From the cell containing the given text, extract its center point as (X, Y) coordinate. 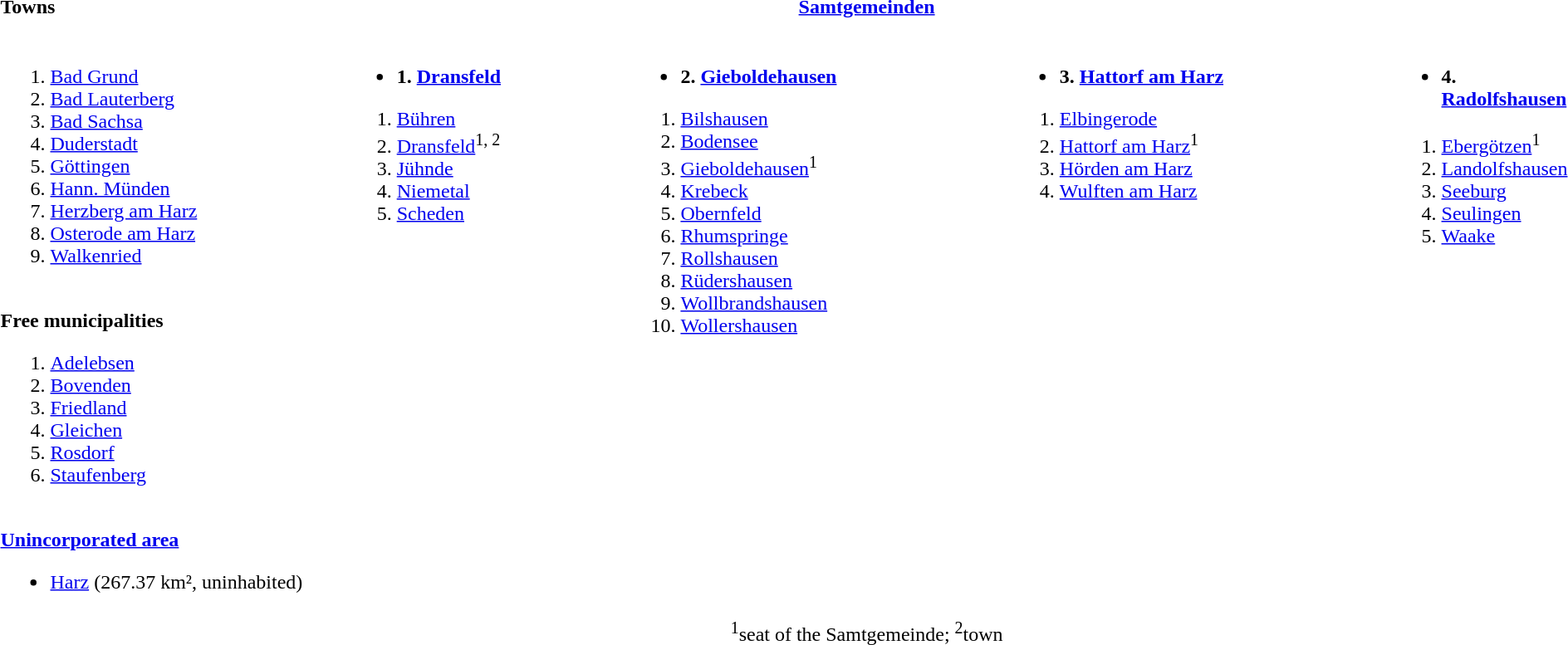
2. GieboldehausenBilshausenBodenseeGieboldehausen1KrebeckObernfeldRhumspringeRollshausenRüdershausenWollbrandshausenWollershausen (817, 318)
3. Hattorf am HarzElbingerodeHattorf am Harz1Hörden am HarzWulften am Harz (1198, 318)
1. DransfeldBührenDransfeld1, 2JühndeNiemetalScheden (487, 318)
